Extract the (x, y) coordinate from the center of the cell holding the provided text.  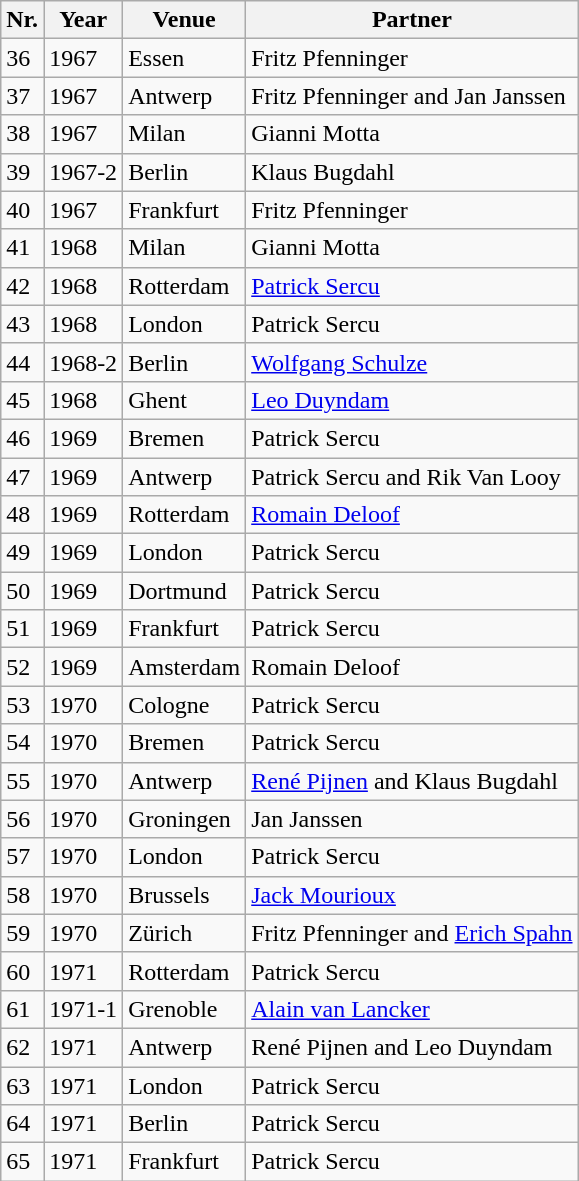
René Pijnen and Leo Duyndam (412, 1047)
Partner (412, 20)
54 (22, 743)
63 (22, 1085)
Klaus Bugdahl (412, 172)
43 (22, 324)
42 (22, 286)
Leo Duyndam (412, 400)
52 (22, 667)
38 (22, 134)
Fritz Pfenninger and Erich Spahn (412, 933)
61 (22, 1009)
Brussels (184, 895)
Jack Mourioux (412, 895)
René Pijnen and Klaus Bugdahl (412, 781)
Grenoble (184, 1009)
Venue (184, 20)
57 (22, 857)
44 (22, 362)
48 (22, 515)
37 (22, 96)
58 (22, 895)
Essen (184, 58)
Zürich (184, 933)
Dortmund (184, 591)
Alain van Lancker (412, 1009)
62 (22, 1047)
50 (22, 591)
40 (22, 210)
59 (22, 933)
41 (22, 248)
Ghent (184, 400)
Amsterdam (184, 667)
Nr. (22, 20)
Patrick Sercu and Rik Van Looy (412, 477)
Cologne (184, 705)
46 (22, 438)
39 (22, 172)
53 (22, 705)
Wolfgang Schulze (412, 362)
Groningen (184, 819)
64 (22, 1124)
1971-1 (84, 1009)
49 (22, 553)
55 (22, 781)
51 (22, 629)
1967-2 (84, 172)
60 (22, 971)
45 (22, 400)
56 (22, 819)
65 (22, 1162)
36 (22, 58)
1968-2 (84, 362)
Fritz Pfenninger and Jan Janssen (412, 96)
Jan Janssen (412, 819)
Year (84, 20)
47 (22, 477)
